Provide the [X, Y] coordinate of the cell's center where the given text is located.  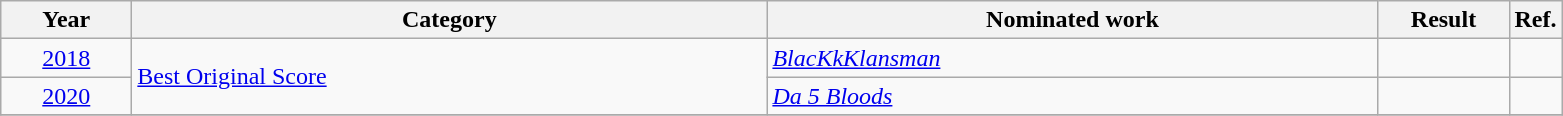
2020 [66, 96]
Year [66, 20]
Ref. [1536, 20]
Best Original Score [450, 77]
Nominated work [1072, 20]
Da 5 Bloods [1072, 96]
2018 [66, 58]
Result [1444, 20]
BlacKkKlansman [1072, 58]
Category [450, 20]
